Detect which cell encompasses the target text, then output its (X, Y) center coordinate. 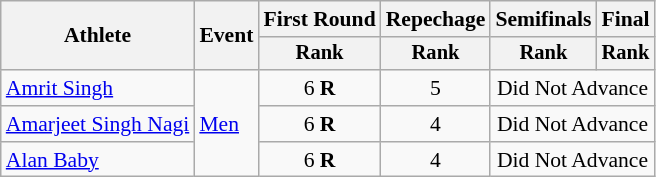
5 (436, 88)
Amarjeet Singh Nagi (98, 124)
Amrit Singh (98, 88)
Event (226, 36)
4 (436, 124)
Men (226, 124)
Repechage (436, 19)
Athlete (98, 36)
First Round (319, 19)
Semifinals (543, 19)
Final (625, 19)
